Return the (x, y) coordinate for the center point of the cell that contains the specified text.  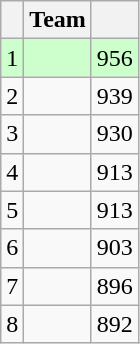
4 (12, 172)
896 (114, 286)
2 (12, 96)
956 (114, 58)
Team (58, 20)
3 (12, 134)
930 (114, 134)
7 (12, 286)
5 (12, 210)
939 (114, 96)
903 (114, 248)
892 (114, 324)
1 (12, 58)
6 (12, 248)
8 (12, 324)
